Find where the given text appears and provide that cell's center as [x, y] coordinate. 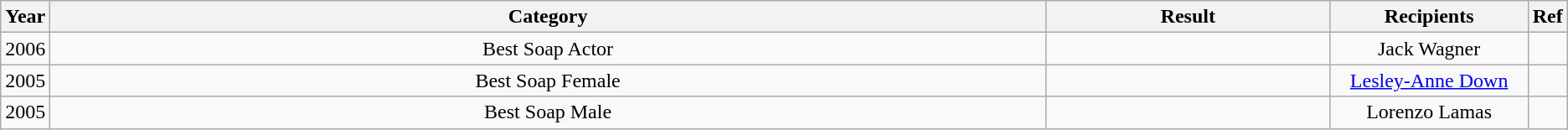
Jack Wagner [1429, 49]
Lesley-Anne Down [1429, 81]
Year [25, 17]
Lorenzo Lamas [1429, 112]
Best Soap Female [548, 81]
Result [1188, 17]
2006 [25, 49]
Best Soap Actor [548, 49]
Recipients [1429, 17]
Category [548, 17]
Ref [1548, 17]
Best Soap Male [548, 112]
